Identify which cell holds the provided text, then report its (x, y) central coordinate. 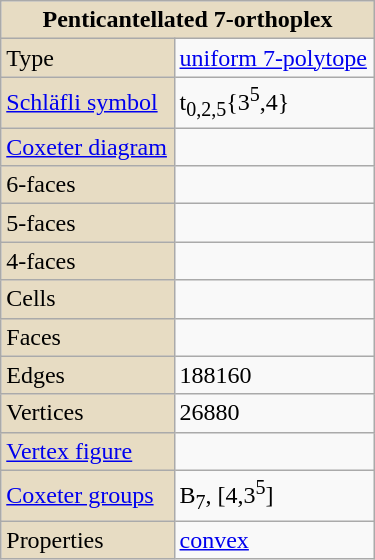
5-faces (88, 223)
uniform 7-polytope (274, 58)
B7, [4,35] (274, 496)
4-faces (88, 261)
Coxeter diagram (88, 147)
Faces (88, 337)
6-faces (88, 185)
t0,2,5{35,4} (274, 102)
Vertex figure (88, 451)
Cells (88, 299)
Type (88, 58)
Schläfli symbol (88, 102)
188160 (274, 375)
26880 (274, 413)
Penticantellated 7-orthoplex (188, 20)
Properties (88, 540)
Coxeter groups (88, 496)
convex (274, 540)
Edges (88, 375)
Vertices (88, 413)
